Return [x, y] of the center of cell containing provided text 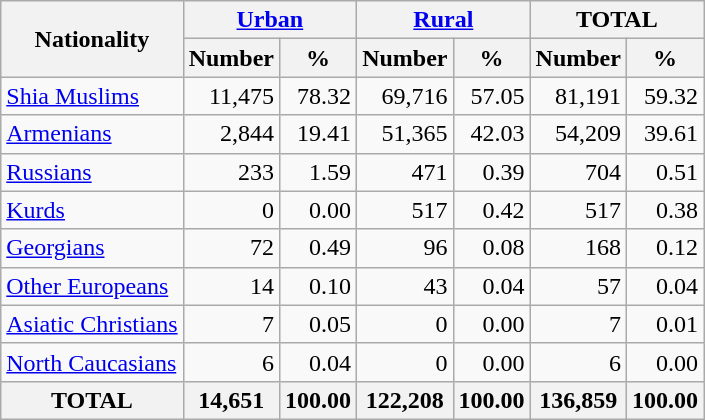
39.61 [664, 134]
43 [405, 286]
233 [231, 172]
471 [405, 172]
Nationality [92, 39]
1.59 [318, 172]
Georgians [92, 248]
0.05 [318, 324]
2,844 [231, 134]
0.39 [492, 172]
54,209 [578, 134]
Kurds [92, 210]
0.10 [318, 286]
78.32 [318, 96]
Asiatic Christians [92, 324]
0.42 [492, 210]
11,475 [231, 96]
0.01 [664, 324]
59.32 [664, 96]
14 [231, 286]
69,716 [405, 96]
72 [231, 248]
Other Europeans [92, 286]
Urban [270, 20]
0.08 [492, 248]
51,365 [405, 134]
Armenians [92, 134]
North Caucasians [92, 362]
42.03 [492, 134]
57 [578, 286]
168 [578, 248]
19.41 [318, 134]
122,208 [405, 400]
704 [578, 172]
0.12 [664, 248]
0.38 [664, 210]
Shia Muslims [92, 96]
81,191 [578, 96]
Rural [444, 20]
57.05 [492, 96]
96 [405, 248]
Russians [92, 172]
0.49 [318, 248]
14,651 [231, 400]
0.51 [664, 172]
136,859 [578, 400]
